Find where the given text appears and provide that cell's center as [X, Y] coordinate. 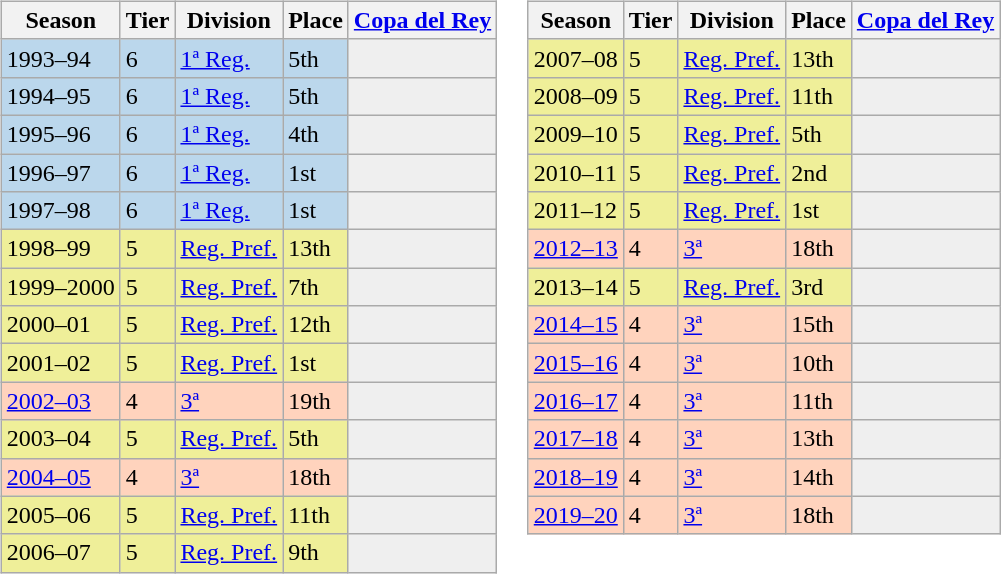
2019–20 [576, 515]
12th [316, 325]
3rd [819, 287]
1994–95 [60, 96]
9th [316, 553]
2004–05 [60, 477]
2016–17 [576, 401]
15th [819, 325]
2013–14 [576, 287]
2015–16 [576, 363]
2014–15 [576, 325]
2008–09 [576, 96]
14th [819, 477]
2012–13 [576, 249]
2002–03 [60, 401]
10th [819, 363]
2nd [819, 173]
2009–10 [576, 134]
7th [316, 287]
2003–04 [60, 439]
2001–02 [60, 363]
1996–97 [60, 173]
1995–96 [60, 134]
1999–2000 [60, 287]
2006–07 [60, 553]
1998–99 [60, 249]
2017–18 [576, 439]
2018–19 [576, 477]
1993–94 [60, 58]
2010–11 [576, 173]
2011–12 [576, 211]
1997–98 [60, 211]
2000–01 [60, 325]
2005–06 [60, 515]
19th [316, 401]
2007–08 [576, 58]
4th [316, 134]
